Extract the (x, y) coordinate from the center of the cell holding the provided text.  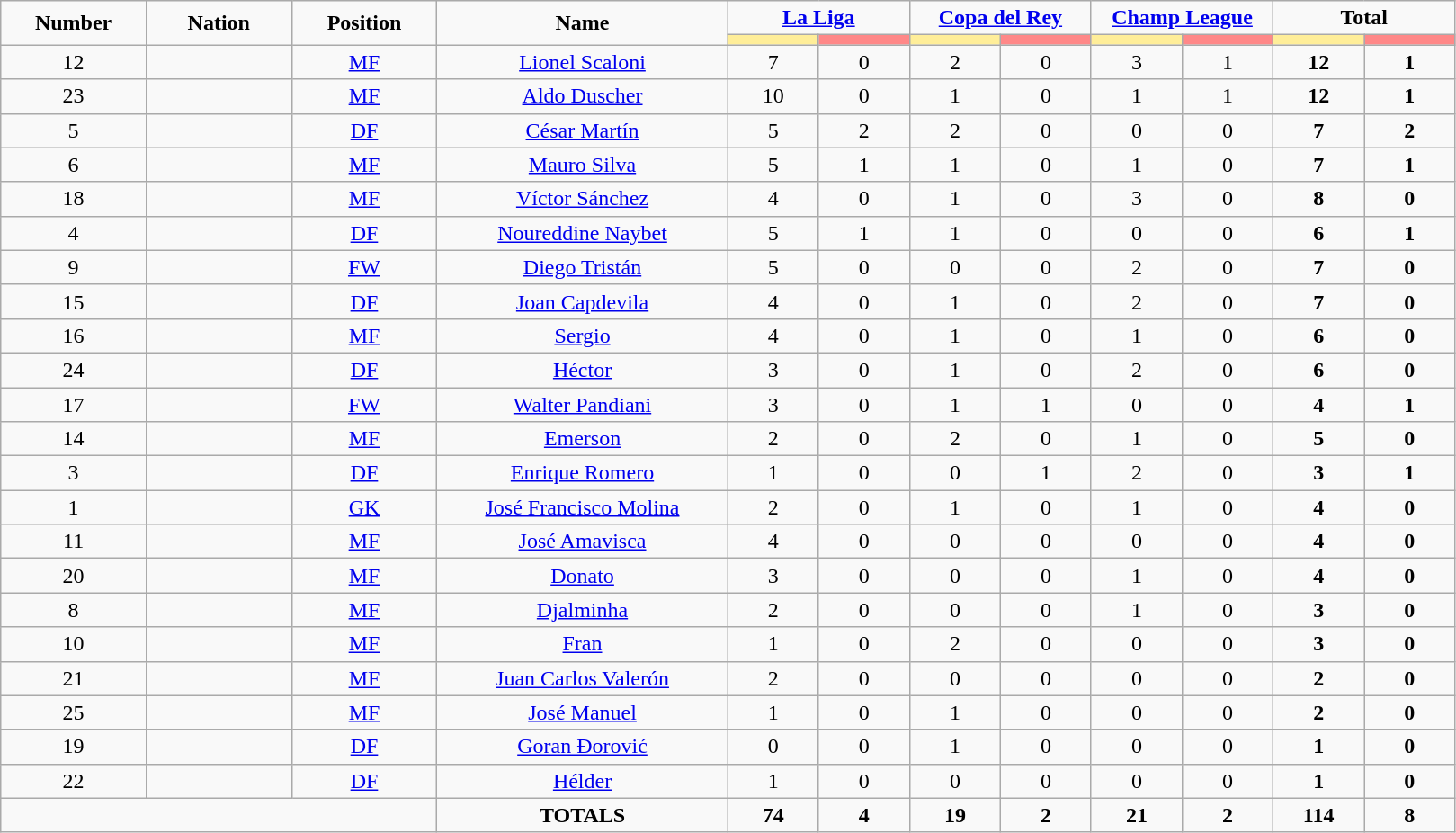
Mauro Silva (583, 165)
14 (74, 439)
Aldo Duscher (583, 96)
Djalminha (583, 610)
24 (74, 370)
TOTALS (583, 815)
114 (1318, 815)
74 (773, 815)
11 (74, 542)
Donato (583, 576)
16 (74, 336)
José Manuel (583, 712)
20 (74, 576)
18 (74, 199)
Nation (219, 23)
Position (364, 23)
Total (1364, 18)
Copa del Rey (1000, 18)
Enrique Romero (583, 473)
César Martín (583, 130)
Goran Đorović (583, 747)
Champ League (1182, 18)
22 (74, 781)
17 (74, 404)
25 (74, 712)
Emerson (583, 439)
GK (364, 507)
Name (583, 23)
Fran (583, 644)
15 (74, 301)
José Amavisca (583, 542)
La Liga (818, 18)
Juan Carlos Valerón (583, 678)
Lionel Scaloni (583, 62)
23 (74, 96)
Walter Pandiani (583, 404)
Joan Capdevila (583, 301)
Number (74, 23)
José Francisco Molina (583, 507)
9 (74, 267)
Diego Tristán (583, 267)
Noureddine Naybet (583, 233)
Víctor Sánchez (583, 199)
Héctor (583, 370)
Sergio (583, 336)
Hélder (583, 781)
